Extract the [X, Y] coordinate from the center of the cell holding the provided text.  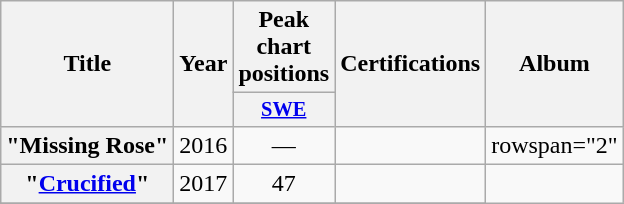
Certifications [410, 64]
2016 [204, 145]
Peak chart positions [284, 47]
47 [284, 184]
Album [555, 64]
"Missing Rose" [88, 145]
— [284, 145]
2017 [204, 184]
SWE [284, 110]
"Crucified" [88, 184]
rowspan="2" [555, 145]
Year [204, 64]
Title [88, 64]
